Return [x, y] of the center of cell containing provided text 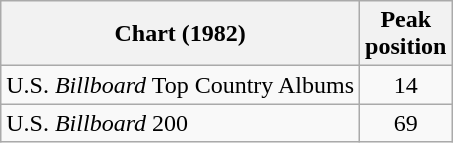
69 [406, 123]
U.S. Billboard Top Country Albums [180, 85]
Peakposition [406, 34]
Chart (1982) [180, 34]
U.S. Billboard 200 [180, 123]
14 [406, 85]
